Detect which cell encompasses the target text, then output its [X, Y] center coordinate. 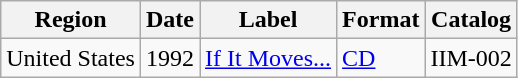
Catalog [471, 20]
1992 [170, 58]
Label [268, 20]
Format [381, 20]
If It Moves... [268, 58]
Date [170, 20]
Region [71, 20]
CD [381, 58]
IIM-002 [471, 58]
United States [71, 58]
